Provide the [X, Y] coordinate of the cell's center where the given text is located.  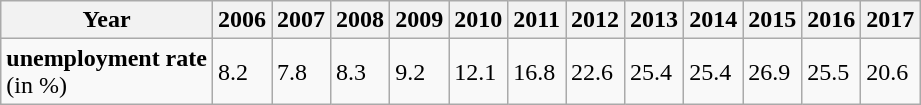
2012 [596, 20]
8.2 [242, 72]
2015 [772, 20]
26.9 [772, 72]
8.3 [360, 72]
unemployment rate(in %) [107, 72]
2010 [478, 20]
20.6 [890, 72]
2006 [242, 20]
2013 [654, 20]
Year [107, 20]
2017 [890, 20]
2014 [714, 20]
2011 [537, 20]
2009 [420, 20]
2008 [360, 20]
22.6 [596, 72]
7.8 [302, 72]
25.5 [832, 72]
9.2 [420, 72]
2007 [302, 20]
12.1 [478, 72]
16.8 [537, 72]
2016 [832, 20]
